Return the [X, Y] coordinate for the center point of the cell that contains the specified text.  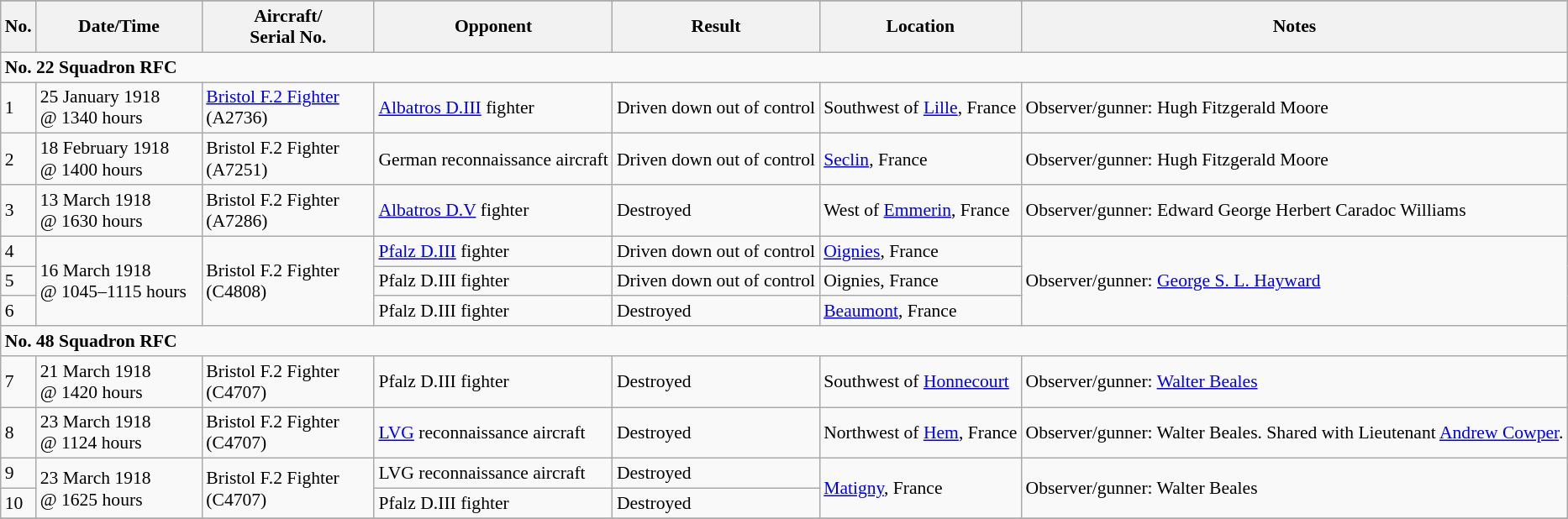
Notes [1294, 27]
Seclin, France [920, 160]
1 [18, 107]
Albatros D.III fighter [492, 107]
7 [18, 381]
5 [18, 281]
2 [18, 160]
23 March 1918@ 1625 hours [119, 489]
Observer/gunner: George S. L. Hayward [1294, 280]
Opponent [492, 27]
18 February 1918@ 1400 hours [119, 160]
10 [18, 504]
Beaumont, France [920, 312]
Bristol F.2 Fighter(C4808) [287, 280]
Southwest of Lille, France [920, 107]
Northwest of Hem, France [920, 433]
Date/Time [119, 27]
German reconnaissance aircraft [492, 160]
Matigny, France [920, 489]
Bristol F.2 Fighter(A7286) [287, 210]
9 [18, 474]
Albatros D.V fighter [492, 210]
3 [18, 210]
25 January 1918@ 1340 hours [119, 107]
16 March 1918@ 1045–1115 hours [119, 280]
23 March 1918@ 1124 hours [119, 433]
Aircraft/Serial No. [287, 27]
Bristol F.2 Fighter(A7251) [287, 160]
4 [18, 251]
No. [18, 27]
6 [18, 312]
No. 22 Squadron RFC [785, 67]
West of Emmerin, France [920, 210]
Southwest of Honnecourt [920, 381]
Location [920, 27]
8 [18, 433]
No. 48 Squadron RFC [785, 341]
Result [716, 27]
Observer/gunner: Walter Beales. Shared with Lieutenant Andrew Cowper. [1294, 433]
13 March 1918@ 1630 hours [119, 210]
21 March 1918@ 1420 hours [119, 381]
Observer/gunner: Edward George Herbert Caradoc Williams [1294, 210]
Bristol F.2 Fighter(A2736) [287, 107]
